Find where the given text appears and provide that cell's center as (X, Y) coordinate. 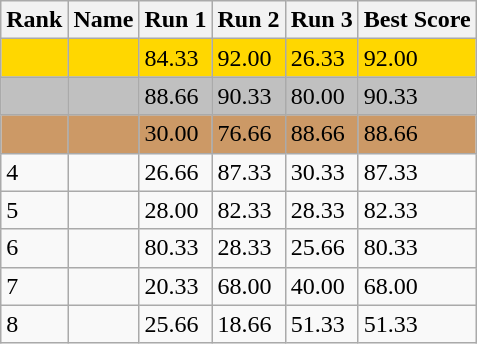
20.33 (176, 286)
4 (34, 172)
84.33 (176, 58)
Rank (34, 20)
7 (34, 286)
80.00 (322, 96)
5 (34, 210)
Name (104, 20)
6 (34, 248)
Run 1 (176, 20)
Run 3 (322, 20)
30.33 (322, 172)
26.33 (322, 58)
Best Score (417, 20)
8 (34, 324)
40.00 (322, 286)
30.00 (176, 134)
Run 2 (248, 20)
26.66 (176, 172)
76.66 (248, 134)
28.00 (176, 210)
18.66 (248, 324)
